Detect which cell encompasses the target text, then output its [X, Y] center coordinate. 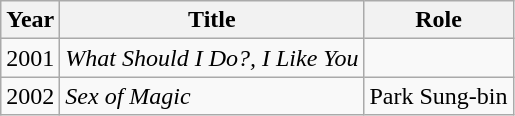
2002 [30, 96]
Role [438, 20]
2001 [30, 58]
Sex of Magic [212, 96]
What Should I Do?, I Like You [212, 58]
Title [212, 20]
Year [30, 20]
Park Sung-bin [438, 96]
